From the cell containing the given text, extract its center point as [X, Y] coordinate. 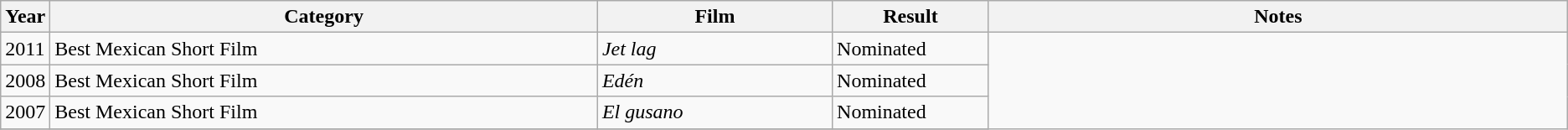
Notes [1278, 17]
2007 [25, 112]
Year [25, 17]
Jet lag [714, 49]
Edén [714, 81]
Category [324, 17]
El gusano [714, 112]
2011 [25, 49]
2008 [25, 81]
Result [911, 17]
Film [714, 17]
